Return the [X, Y] coordinate for the center point of the cell that contains the specified text.  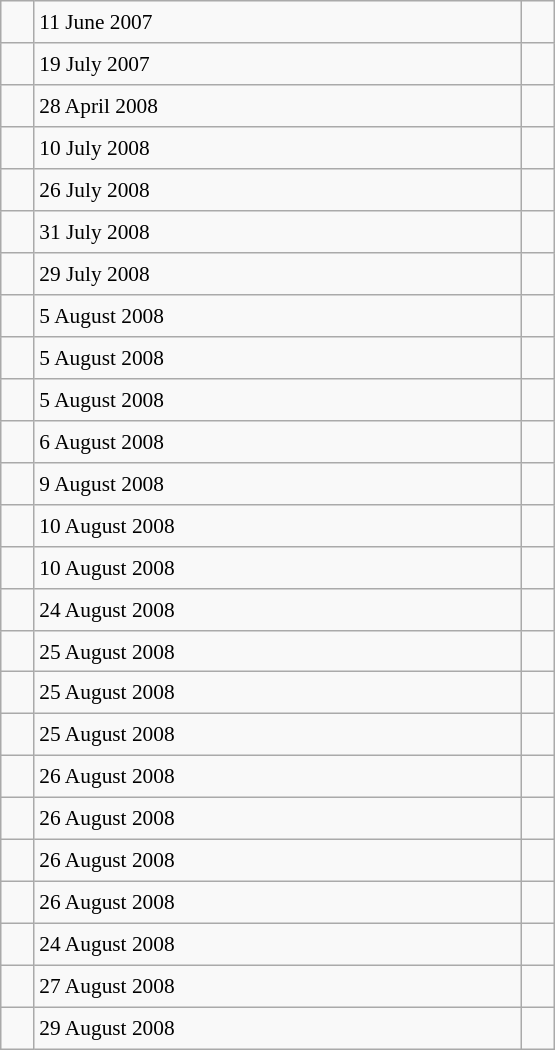
19 July 2007 [278, 64]
28 April 2008 [278, 106]
29 August 2008 [278, 1028]
9 August 2008 [278, 483]
27 August 2008 [278, 986]
6 August 2008 [278, 441]
29 July 2008 [278, 274]
10 July 2008 [278, 148]
11 June 2007 [278, 22]
31 July 2008 [278, 232]
26 July 2008 [278, 190]
